Determine the [x, y] coordinate at the center of the cell enclosing the given text.  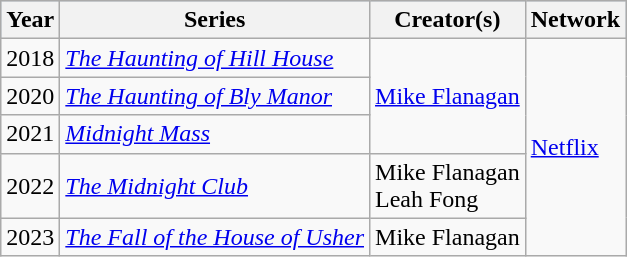
2023 [30, 237]
The Haunting of Hill House [215, 58]
Netflix [575, 148]
The Fall of the House of Usher [215, 237]
Midnight Mass [215, 134]
2018 [30, 58]
Year [30, 20]
The Haunting of Bly Manor [215, 96]
Network [575, 20]
Mike FlanaganLeah Fong [448, 186]
Creator(s) [448, 20]
The Midnight Club [215, 186]
2021 [30, 134]
2020 [30, 96]
Series [215, 20]
2022 [30, 186]
